Locate the cell with the specified text and output its [x, y] center coordinate. 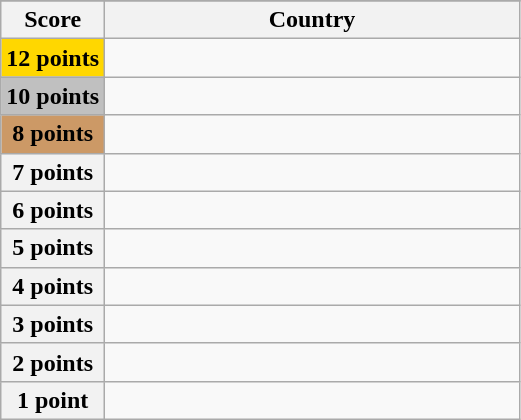
Country [312, 20]
Score [53, 20]
3 points [53, 324]
2 points [53, 362]
10 points [53, 96]
5 points [53, 248]
1 point [53, 400]
12 points [53, 58]
6 points [53, 210]
7 points [53, 172]
8 points [53, 134]
4 points [53, 286]
